For the text-containing cell, return its midpoint in (X, Y) coordinate format. 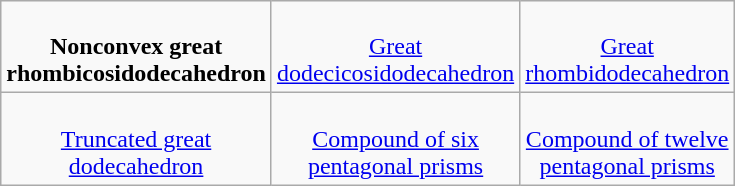
Great rhombidodecahedron (628, 47)
Compound of six pentagonal prisms (395, 139)
Compound of twelve pentagonal prisms (628, 139)
Truncated great dodecahedron (136, 139)
Great dodecicosidodecahedron (395, 47)
Nonconvex great rhombicosidodecahedron (136, 47)
